Return [x, y] of the center of cell containing provided text 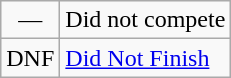
DNF [30, 58]
— [30, 20]
Did not compete [146, 20]
Did Not Finish [146, 58]
